Identify which cell holds the provided text, then report its (x, y) central coordinate. 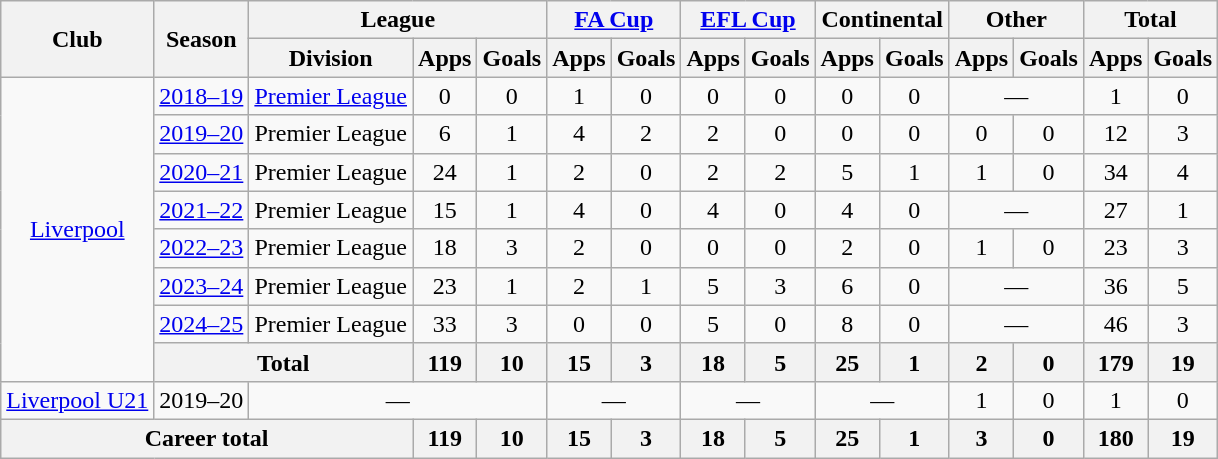
12 (1115, 134)
Club (78, 39)
Other (1016, 20)
FA Cup (614, 20)
34 (1115, 172)
Career total (207, 438)
33 (445, 324)
27 (1115, 210)
League (398, 20)
Season (202, 39)
2022–23 (202, 248)
2023–24 (202, 286)
Continental (882, 20)
Division (331, 58)
Liverpool (78, 229)
EFL Cup (748, 20)
8 (847, 324)
179 (1115, 362)
180 (1115, 438)
Liverpool U21 (78, 400)
2021–22 (202, 210)
2024–25 (202, 324)
2018–19 (202, 96)
24 (445, 172)
36 (1115, 286)
2020–21 (202, 172)
46 (1115, 324)
